Find where the given text appears and provide that cell's center as (x, y) coordinate. 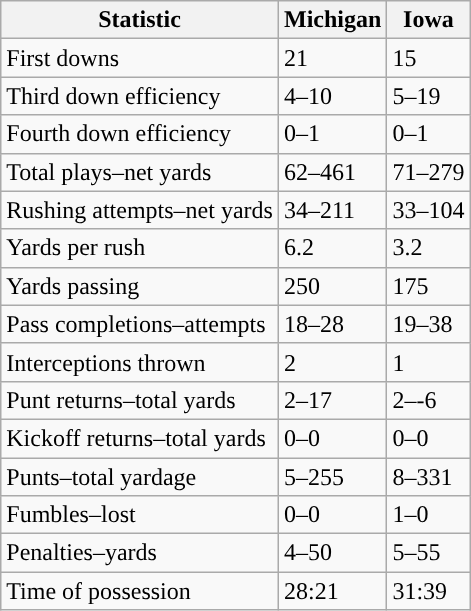
Kickoff returns–total yards (140, 438)
Yards per rush (140, 248)
21 (332, 58)
Rushing attempts–net yards (140, 210)
175 (428, 286)
71–279 (428, 172)
19–38 (428, 324)
15 (428, 58)
Fourth down efficiency (140, 134)
4–50 (332, 553)
31:39 (428, 591)
Time of possession (140, 591)
Third down efficiency (140, 96)
6.2 (332, 248)
2–-6 (428, 400)
2–17 (332, 400)
34–211 (332, 210)
3.2 (428, 248)
4–10 (332, 96)
5–255 (332, 477)
Punt returns–total yards (140, 400)
250 (332, 286)
33–104 (428, 210)
Yards passing (140, 286)
28:21 (332, 591)
Total plays–net yards (140, 172)
Michigan (332, 20)
Penalties–yards (140, 553)
18–28 (332, 324)
5–19 (428, 96)
1 (428, 362)
62–461 (332, 172)
Punts–total yardage (140, 477)
5–55 (428, 553)
Fumbles–lost (140, 515)
1–0 (428, 515)
First downs (140, 58)
Pass completions–attempts (140, 324)
8–331 (428, 477)
Iowa (428, 20)
Statistic (140, 20)
Interceptions thrown (140, 362)
2 (332, 362)
